Return [X, Y] of the center of cell containing provided text 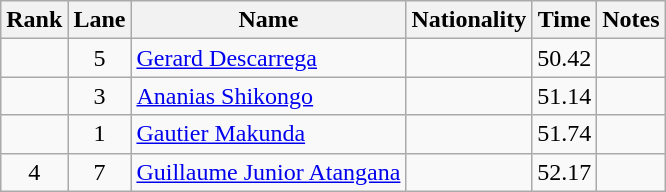
52.17 [564, 172]
Gautier Makunda [268, 134]
Notes [631, 20]
Name [268, 20]
1 [100, 134]
Guillaume Junior Atangana [268, 172]
7 [100, 172]
Lane [100, 20]
3 [100, 96]
51.74 [564, 134]
4 [34, 172]
Rank [34, 20]
Ananias Shikongo [268, 96]
Gerard Descarrega [268, 58]
5 [100, 58]
50.42 [564, 58]
Nationality [469, 20]
51.14 [564, 96]
Time [564, 20]
